Identify which cell holds the provided text, then report its [X, Y] central coordinate. 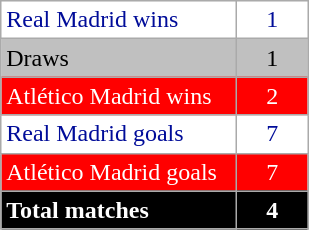
Atlético Madrid wins [119, 96]
2 [272, 96]
Total matches [119, 210]
Atlético Madrid goals [119, 172]
4 [272, 210]
Real Madrid goals [119, 134]
Draws [119, 58]
Real Madrid wins [119, 20]
